Scan for the cell matching the given text and deliver its [X, Y] coordinate at center. 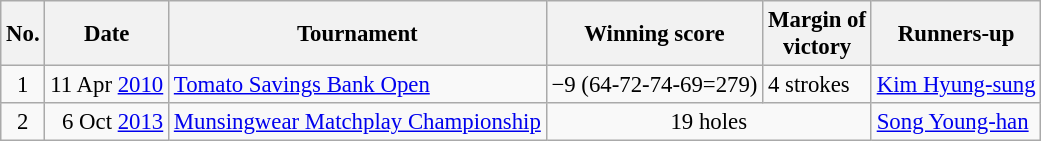
Tomato Savings Bank Open [358, 85]
4 strokes [818, 85]
Margin ofvictory [818, 34]
Date [107, 34]
Kim Hyung-sung [956, 85]
2 [23, 122]
Winning score [654, 34]
1 [23, 85]
6 Oct 2013 [107, 122]
No. [23, 34]
Runners-up [956, 34]
19 holes [708, 122]
Munsingwear Matchplay Championship [358, 122]
Tournament [358, 34]
−9 (64-72-74-69=279) [654, 85]
Song Young-han [956, 122]
11 Apr 2010 [107, 85]
